Output the (X, Y) coordinate of the center of the cell containing the given text.  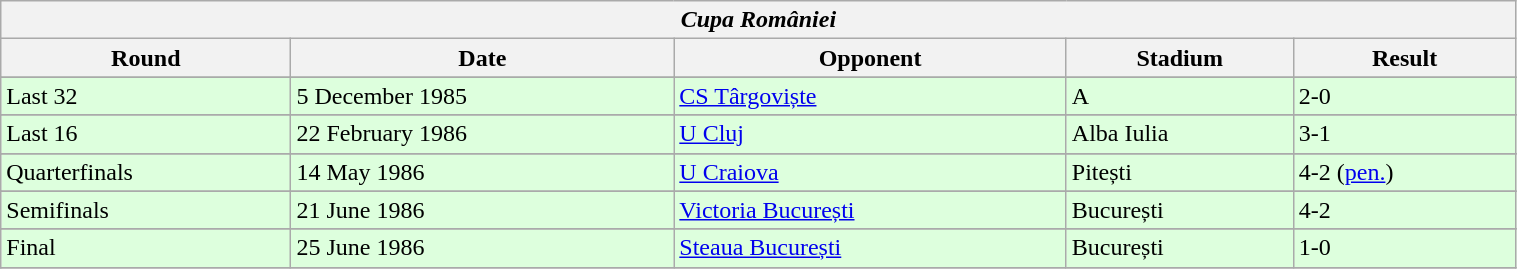
4-2 (pen.) (1404, 172)
Result (1404, 58)
22 February 1986 (482, 134)
4-2 (1404, 210)
25 June 1986 (482, 248)
Stadium (1180, 58)
Alba Iulia (1180, 134)
Steaua București (870, 248)
Semifinals (146, 210)
Victoria București (870, 210)
3-1 (1404, 134)
5 December 1985 (482, 96)
U Cluj (870, 134)
1-0 (1404, 248)
14 May 1986 (482, 172)
Date (482, 58)
Round (146, 58)
2-0 (1404, 96)
Cupa României (758, 20)
Pitești (1180, 172)
Last 16 (146, 134)
Opponent (870, 58)
CS Târgoviște (870, 96)
21 June 1986 (482, 210)
Final (146, 248)
A (1180, 96)
Last 32 (146, 96)
U Craiova (870, 172)
Quarterfinals (146, 172)
